Determine the [x, y] coordinate at the center of the cell enclosing the given text.  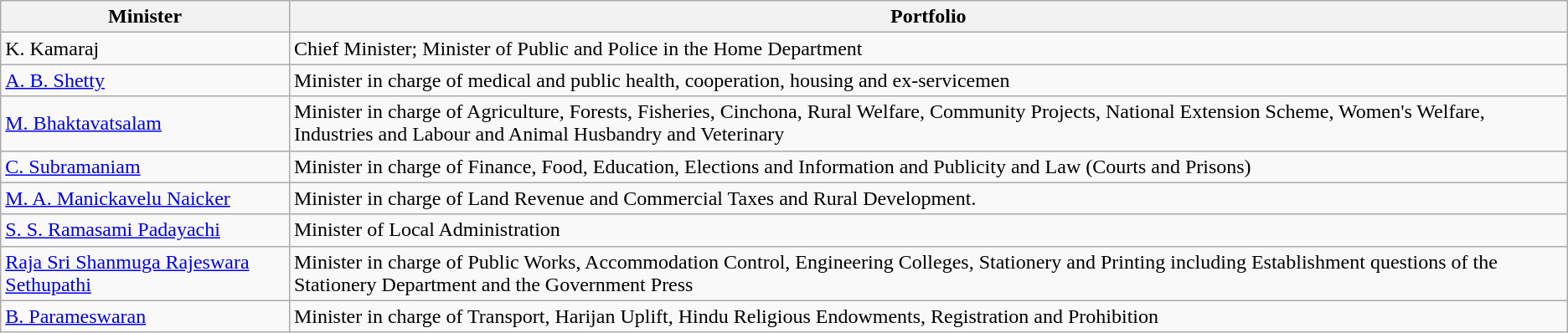
C. Subramaniam [146, 166]
Minister in charge of Land Revenue and Commercial Taxes and Rural Development. [928, 198]
Chief Minister; Minister of Public and Police in the Home Department [928, 49]
Minister in charge of Finance, Food, Education, Elections and Information and Publicity and Law (Courts and Prisons) [928, 166]
A. B. Shetty [146, 80]
Raja Sri Shanmuga Rajeswara Sethupathi [146, 273]
B. Parameswaran [146, 316]
Minister [146, 17]
S. S. Ramasami Padayachi [146, 230]
M. Bhaktavatsalam [146, 124]
Portfolio [928, 17]
M. A. Manickavelu Naicker [146, 198]
Minister of Local Administration [928, 230]
K. Kamaraj [146, 49]
Minister in charge of Transport, Harijan Uplift, Hindu Religious Endowments, Registration and Prohibition [928, 316]
Minister in charge of medical and public health, cooperation, housing and ex-servicemen [928, 80]
